Extract the (X, Y) coordinate from the center of the cell holding the provided text.  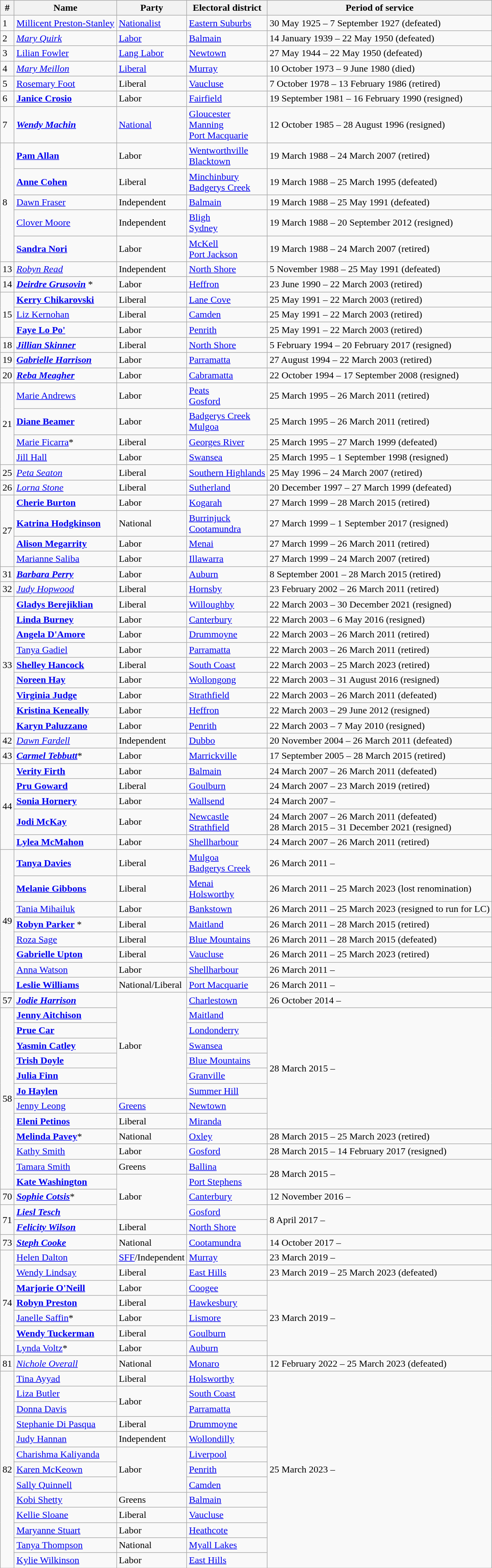
Liz Kernohan (65, 315)
Strathfield (227, 695)
Miranda (227, 1121)
12 October 1985 – 28 August 1996 (resigned) (380, 125)
Deirdre Grusovin * (65, 284)
Noreen Hay (65, 680)
Kathy Smith (65, 1151)
Badgerys CreekMulgoa (227, 422)
31 (7, 574)
27 March 1999 – 1 September 2017 (resigned) (380, 523)
Angela D'Amore (65, 635)
Wollongong (227, 680)
57 (7, 1000)
Jodie Harrison (65, 1000)
22 March 2003 – 25 March 2023 (retired) (380, 665)
Millicent Preston-Stanley (65, 23)
Liverpool (227, 1454)
Judy Hopwood (65, 589)
27 March 1999 – 26 March 2011 (retired) (380, 544)
10 October 1973 – 9 June 1980 (died) (380, 68)
Heathcote (227, 1530)
49 (7, 921)
Virginia Judge (65, 695)
13 (7, 269)
12 February 2022 – 25 March 2023 (defeated) (380, 1363)
Jill Hall (65, 457)
71 (7, 1219)
Dawn Fardell (65, 740)
14 January 1939 – 22 May 1950 (defeated) (380, 38)
42 (7, 740)
20 November 2004 – 26 March 2011 (defeated) (380, 740)
GloucesterManningPort Macquarie (227, 125)
Janice Crosio (65, 99)
Hornsby (227, 589)
Wendy Lindsay (65, 1272)
Kylie Wilkinson (65, 1560)
Linda Burney (65, 619)
Kristina Keneally (65, 710)
Katrina Hodgkinson (65, 523)
Felicity Wilson (65, 1227)
Wollondilly (227, 1439)
15 (7, 315)
Maryanne Stuart (65, 1530)
Dubbo (227, 740)
Karen McKeown (65, 1469)
Jenny Aitchison (65, 1015)
Menai (227, 544)
25 March 1995 – 1 September 1998 (resigned) (380, 457)
Diane Beamer (65, 422)
33 (7, 665)
74 (7, 1303)
25 March 2023 – (380, 1470)
Bankstown (227, 909)
Jo Haylen (65, 1091)
Marjorie O'Neill (65, 1288)
Granville (227, 1076)
Lang Labor (152, 53)
Willoughby (227, 604)
27 (7, 531)
Robyn Parker * (65, 924)
23 June 1990 – 22 March 2003 (retired) (380, 284)
Tina Ayyad (65, 1379)
Marrickville (227, 756)
1 (7, 23)
Carmel Tebbutt* (65, 756)
Faye Lo Po' (65, 330)
44 (7, 806)
14 October 2017 – (380, 1242)
BlighSydney (227, 223)
19 March 1988 – 25 March 1995 (defeated) (380, 181)
20 (7, 375)
Tanya Gadiel (65, 650)
Kobi Shetty (65, 1500)
Kellie Sloane (65, 1515)
30 May 1925 – 7 September 1927 (defeated) (380, 23)
Marie Ficarra* (65, 442)
National/Liberal (152, 985)
Lynda Voltz* (65, 1348)
Nationalist (152, 23)
Helen Dalton (65, 1257)
Julia Finn (65, 1076)
Wendy Machin (65, 125)
Port Macquarie (227, 985)
Jenny Leong (65, 1106)
Robyn Preston (65, 1303)
Reba Meagher (65, 375)
Kogarah (227, 503)
26 March 2011 – 25 March 2023 (lost renomination) (380, 889)
5 February 1994 – 20 February 2017 (resigned) (380, 345)
26 March 2011 – 25 March 2023 (resigned to run for LC) (380, 909)
18 (7, 345)
Anna Watson (65, 970)
Charishma Kaliyanda (65, 1454)
26 March 2011 – 28 March 2015 (retired) (380, 924)
Leslie Williams (65, 985)
21 (7, 424)
Cootamundra (227, 1242)
Sutherland (227, 487)
22 March 2003 – 31 August 2016 (resigned) (380, 680)
Name (65, 8)
Londonderry (227, 1030)
Tanya Thompson (65, 1545)
Marianne Saliba (65, 559)
Dawn Fraser (65, 202)
Lilian Fowler (65, 53)
SFF/Independent (152, 1257)
Burrinjuck Cootamundra (227, 523)
Hawkesbury (227, 1303)
Sophie Cotsis* (65, 1197)
Newcastle Strathfield (227, 822)
Melanie Gibbons (65, 889)
2 (7, 38)
8 September 2001 – 28 March 2015 (retired) (380, 574)
Melinda Pavey* (65, 1136)
Sally Quinnell (65, 1484)
17 September 2005 – 28 March 2015 (retired) (380, 756)
MulgoaBadgerys Creek (227, 863)
22 March 2003 – 7 May 2010 (resigned) (380, 725)
Robyn Read (65, 269)
43 (7, 756)
24 March 2007 – (380, 801)
Eleni Petinos (65, 1121)
19 March 1988 – 20 September 2012 (resigned) (380, 223)
58 (7, 1098)
23 February 2002 – 26 March 2011 (retired) (380, 589)
Lane Cove (227, 300)
Anne Cohen (65, 181)
24 March 2007 – 23 March 2019 (retired) (380, 786)
5 (7, 84)
Wallsend (227, 801)
19 March 1988 – 25 May 1991 (defeated) (380, 202)
Electoral district (227, 8)
Clover Moore (65, 223)
Jillian Skinner (65, 345)
6 (7, 99)
Party (152, 8)
22 March 2003 – 6 May 2016 (resigned) (380, 619)
Shelley Hancock (65, 665)
12 November 2016 – (380, 1197)
Tania Mihailuk (65, 909)
5 November 1988 – 25 May 1991 (defeated) (380, 269)
Tanya Davies (65, 863)
Verity Firth (65, 771)
Alison Megarrity (65, 544)
Cherie Burton (65, 503)
Janelle Saffin* (65, 1318)
PeatsGosford (227, 395)
Illawarra (227, 559)
Donna Davis (65, 1409)
Trish Doyle (65, 1061)
22 March 2003 – 30 December 2021 (resigned) (380, 604)
Karyn Paluzzano (65, 725)
Rosemary Foot (65, 84)
Nichole Overall (65, 1363)
Kate Washington (65, 1182)
Pam Allan (65, 156)
Georges River (227, 442)
Lylea McMahon (65, 842)
Barbara Perry (65, 574)
Gabrielle Upton (65, 954)
Prue Car (65, 1030)
Stephanie Di Pasqua (65, 1424)
Charlestown (227, 1000)
Summer Hill (227, 1091)
24 March 2007 – 26 March 2011 (defeated) (380, 771)
28 March 2015 – 14 February 2017 (resigned) (380, 1151)
Wendy Tuckerman (65, 1333)
Sandra Nori (65, 248)
19 September 1981 – 16 February 1990 (resigned) (380, 99)
14 (7, 284)
Lismore (227, 1318)
Steph Cooke (65, 1242)
25 May 1996 – 24 March 2007 (retired) (380, 472)
8 April 2017 – (380, 1219)
Coogee (227, 1288)
# (7, 8)
7 October 1978 – 13 February 1986 (retired) (380, 84)
26 March 2011 – 25 March 2023 (retired) (380, 954)
22 October 1994 – 17 September 2008 (resigned) (380, 375)
Jodi McKay (65, 822)
20 December 1997 – 27 March 1999 (defeated) (380, 487)
Kerry Chikarovski (65, 300)
Monaro (227, 1363)
Holsworthy (227, 1379)
8 (7, 202)
22 March 2003 – 29 June 2012 (resigned) (380, 710)
Liesl Tesch (65, 1212)
Roza Sage (65, 939)
Gladys Berejiklian (65, 604)
27 March 1999 – 28 March 2015 (retired) (380, 503)
23 March 2019 – 25 March 2023 (defeated) (380, 1272)
26 (7, 487)
Judy Hannan (65, 1439)
Sonia Hornery (65, 801)
Gabrielle Harrison (65, 360)
26 October 2014 – (380, 1000)
70 (7, 1197)
25 March 1995 – 27 March 1999 (defeated) (380, 442)
22 March 2003 – 26 March 2011 (defeated) (380, 695)
7 (7, 125)
Myall Lakes (227, 1545)
WentworthvilleBlacktown (227, 156)
27 March 1999 – 24 March 2007 (retired) (380, 559)
27 May 1944 – 22 May 1950 (defeated) (380, 53)
4 (7, 68)
Period of service (380, 8)
Menai Holsworthy (227, 889)
Peta Seaton (65, 472)
25 (7, 472)
3 (7, 53)
Southern Highlands (227, 472)
Ballina (227, 1167)
28 March 2015 – 25 March 2023 (retired) (380, 1136)
McKellPort Jackson (227, 248)
Marie Andrews (65, 395)
Tamara Smith (65, 1167)
Liza Butler (65, 1394)
Mary Quirk (65, 38)
Port Stephens (227, 1182)
73 (7, 1242)
19 (7, 360)
Cabramatta (227, 375)
24 March 2007 – 26 March 2011 (retired) (380, 842)
Lorna Stone (65, 487)
Pru Goward (65, 786)
Mary Meillon (65, 68)
Yasmin Catley (65, 1045)
24 March 2007 – 26 March 2011 (defeated) 28 March 2015 – 31 December 2021 (resigned) (380, 822)
Oxley (227, 1136)
27 August 1994 – 22 March 2003 (retired) (380, 360)
26 March 2011 – 28 March 2015 (defeated) (380, 939)
Eastern Suburbs (227, 23)
32 (7, 589)
82 (7, 1470)
MinchinburyBadgerys Creek (227, 181)
Fairfield (227, 99)
81 (7, 1363)
